Detect which cell encompasses the target text, then output its (X, Y) center coordinate. 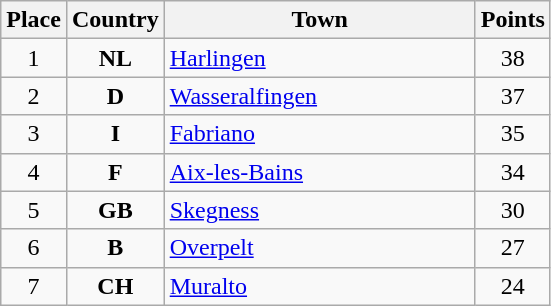
6 (34, 248)
Wasseralfingen (320, 96)
35 (512, 134)
GB (115, 210)
7 (34, 286)
Aix-les-Bains (320, 172)
24 (512, 286)
Skegness (320, 210)
Harlingen (320, 58)
I (115, 134)
4 (34, 172)
3 (34, 134)
Town (320, 20)
Place (34, 20)
2 (34, 96)
Muralto (320, 286)
38 (512, 58)
27 (512, 248)
F (115, 172)
37 (512, 96)
D (115, 96)
5 (34, 210)
CH (115, 286)
34 (512, 172)
1 (34, 58)
B (115, 248)
30 (512, 210)
Overpelt (320, 248)
Fabriano (320, 134)
NL (115, 58)
Points (512, 20)
Country (115, 20)
